Scan for the cell matching the given text and deliver its [X, Y] coordinate at center. 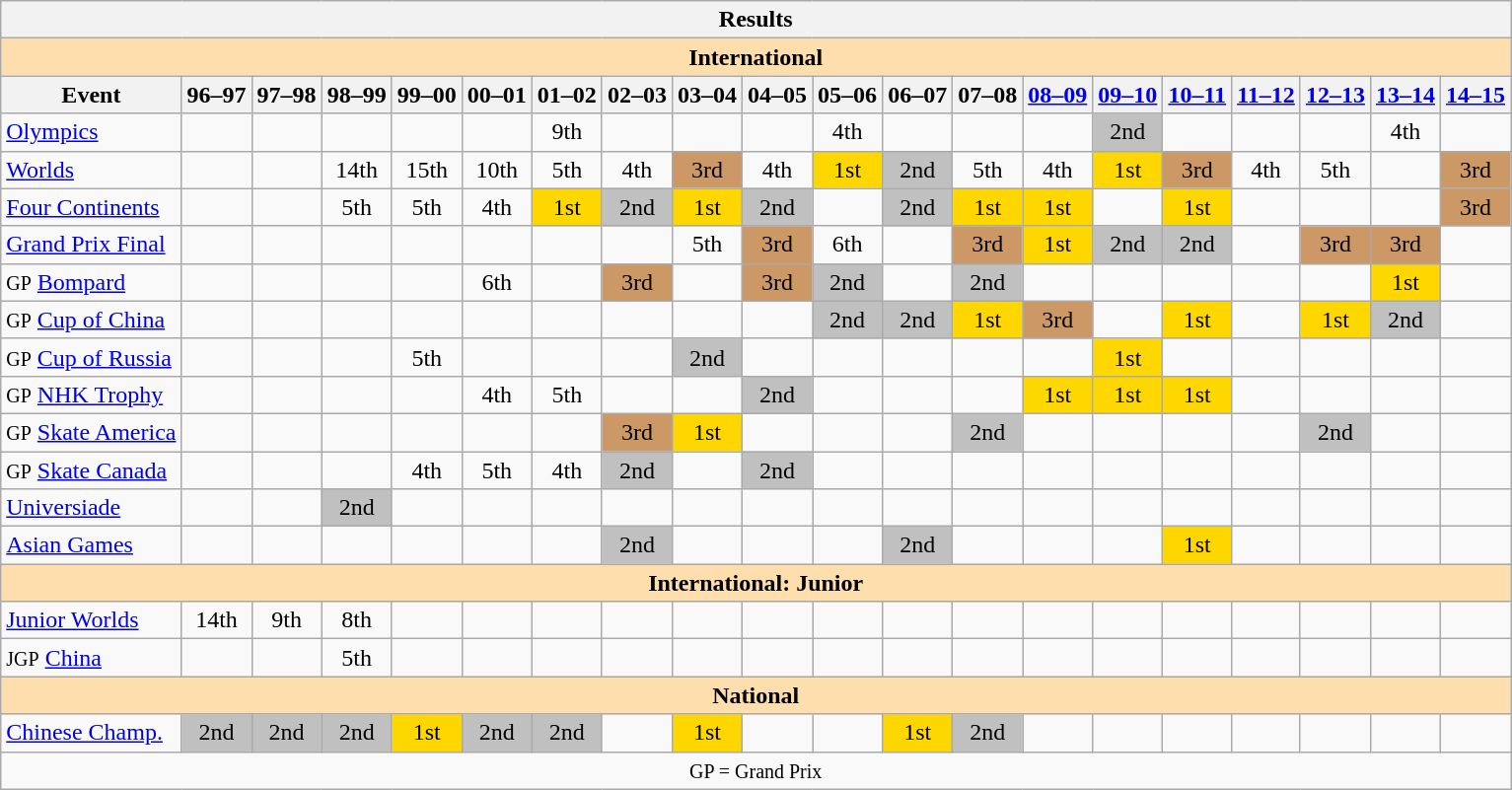
06–07 [917, 95]
GP Bompard [91, 282]
08–09 [1057, 95]
02–03 [637, 95]
97–98 [286, 95]
Worlds [91, 170]
12–13 [1335, 95]
04–05 [777, 95]
8th [357, 620]
Olympics [91, 132]
Universiade [91, 508]
14–15 [1476, 95]
13–14 [1404, 95]
National [756, 695]
05–06 [848, 95]
15th [426, 170]
00–01 [497, 95]
Chinese Champ. [91, 733]
Grand Prix Final [91, 245]
GP Skate Canada [91, 470]
GP Skate America [91, 432]
Event [91, 95]
International [756, 57]
07–08 [988, 95]
Asian Games [91, 545]
98–99 [357, 95]
10–11 [1197, 95]
GP Cup of China [91, 320]
Junior Worlds [91, 620]
GP Cup of Russia [91, 357]
International: Junior [756, 583]
09–10 [1128, 95]
10th [497, 170]
JGP China [91, 658]
GP = Grand Prix [756, 770]
99–00 [426, 95]
11–12 [1266, 95]
Results [756, 20]
03–04 [706, 95]
96–97 [217, 95]
01–02 [566, 95]
Four Continents [91, 207]
GP NHK Trophy [91, 395]
